Return (X, Y) of the center of cell containing provided text 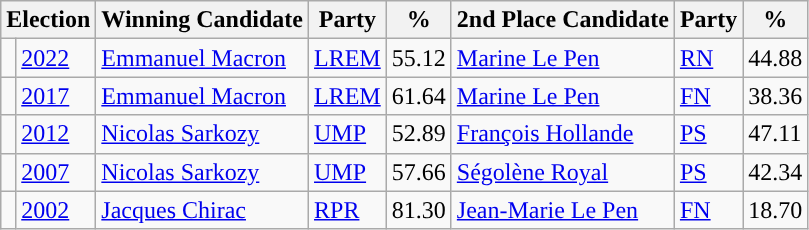
2007 (56, 172)
61.64 (418, 96)
2012 (56, 134)
42.34 (776, 172)
18.70 (776, 210)
Jean-Marie Le Pen (562, 210)
38.36 (776, 96)
57.66 (418, 172)
Ségolène Royal (562, 172)
François Hollande (562, 134)
RPR (348, 210)
2022 (56, 58)
55.12 (418, 58)
Jacques Chirac (202, 210)
RN (708, 58)
2017 (56, 96)
47.11 (776, 134)
Election (48, 20)
44.88 (776, 58)
2002 (56, 210)
Winning Candidate (202, 20)
52.89 (418, 134)
2nd Place Candidate (562, 20)
81.30 (418, 210)
